Determine the [x, y] coordinate at the center of the cell enclosing the given text.  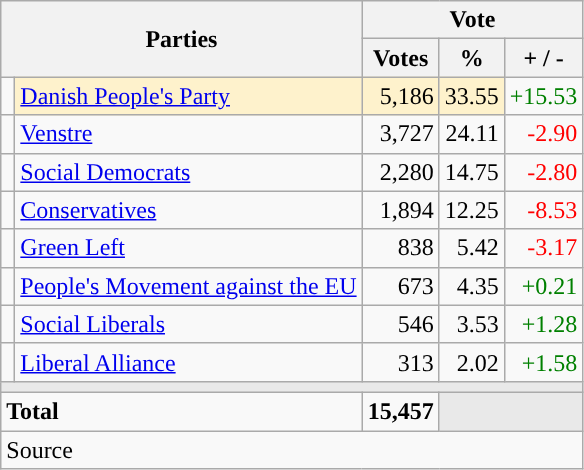
+ / - [544, 58]
3.53 [472, 324]
4.35 [472, 286]
Total [182, 411]
Green Left [188, 248]
-3.17 [544, 248]
1,894 [400, 210]
12.25 [472, 210]
Liberal Alliance [188, 362]
People's Movement against the EU [188, 286]
Conservatives [188, 210]
3,727 [400, 134]
Venstre [188, 134]
% [472, 58]
-2.80 [544, 172]
Social Democrats [188, 172]
24.11 [472, 134]
Social Liberals [188, 324]
+1.28 [544, 324]
Danish People's Party [188, 96]
Source [292, 449]
+0.21 [544, 286]
+15.53 [544, 96]
2.02 [472, 362]
33.55 [472, 96]
+1.58 [544, 362]
546 [400, 324]
15,457 [400, 411]
673 [400, 286]
5.42 [472, 248]
Parties [182, 39]
Votes [400, 58]
14.75 [472, 172]
838 [400, 248]
5,186 [400, 96]
313 [400, 362]
2,280 [400, 172]
Vote [472, 20]
-8.53 [544, 210]
-2.90 [544, 134]
